Detect which cell encompasses the target text, then output its (x, y) center coordinate. 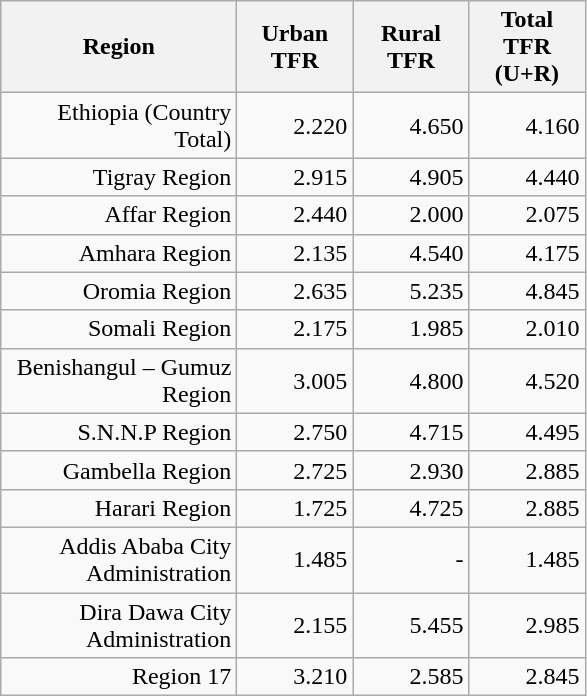
Gambella Region (119, 470)
2.635 (295, 291)
4.540 (411, 253)
2.750 (295, 432)
2.585 (411, 677)
2.135 (295, 253)
4.725 (411, 508)
Total TFR (U+R) (527, 47)
2.845 (527, 677)
1.985 (411, 329)
Benishangul – Gumuz Region (119, 380)
2.010 (527, 329)
3.005 (295, 380)
2.915 (295, 177)
Addis Ababa City Administration (119, 560)
4.440 (527, 177)
- (411, 560)
2.930 (411, 470)
Region 17 (119, 677)
Tigray Region (119, 177)
Affar Region (119, 215)
2.725 (295, 470)
2.440 (295, 215)
4.800 (411, 380)
4.650 (411, 126)
Harari Region (119, 508)
Dira Dawa City Administration (119, 624)
Region (119, 47)
2.000 (411, 215)
3.210 (295, 677)
Amhara Region (119, 253)
4.160 (527, 126)
2.175 (295, 329)
4.495 (527, 432)
5.455 (411, 624)
4.175 (527, 253)
4.520 (527, 380)
S.N.N.P Region (119, 432)
Somali Region (119, 329)
4.905 (411, 177)
Ethiopia (Country Total) (119, 126)
2.155 (295, 624)
1.725 (295, 508)
4.845 (527, 291)
5.235 (411, 291)
Urban TFR (295, 47)
4.715 (411, 432)
Rural TFR (411, 47)
2.985 (527, 624)
2.075 (527, 215)
2.220 (295, 126)
Oromia Region (119, 291)
